Return the [X, Y] coordinate for the center point of the cell that contains the specified text.  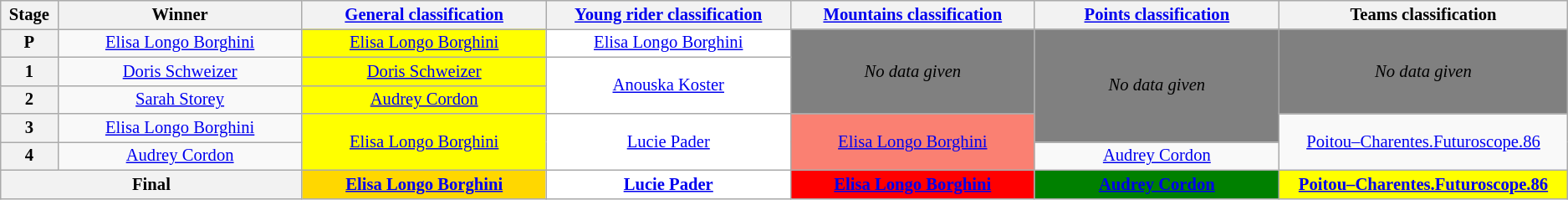
Stage [29, 14]
Teams classification [1423, 14]
4 [29, 156]
Sarah Storey [180, 100]
1 [29, 71]
3 [29, 128]
Anouska Koster [668, 85]
Points classification [1157, 14]
2 [29, 100]
Young rider classification [668, 14]
Mountains classification [912, 14]
General classification [424, 14]
Final [151, 184]
P [29, 43]
Winner [180, 14]
